Determine the (x, y) coordinate at the center of the cell enclosing the given text.  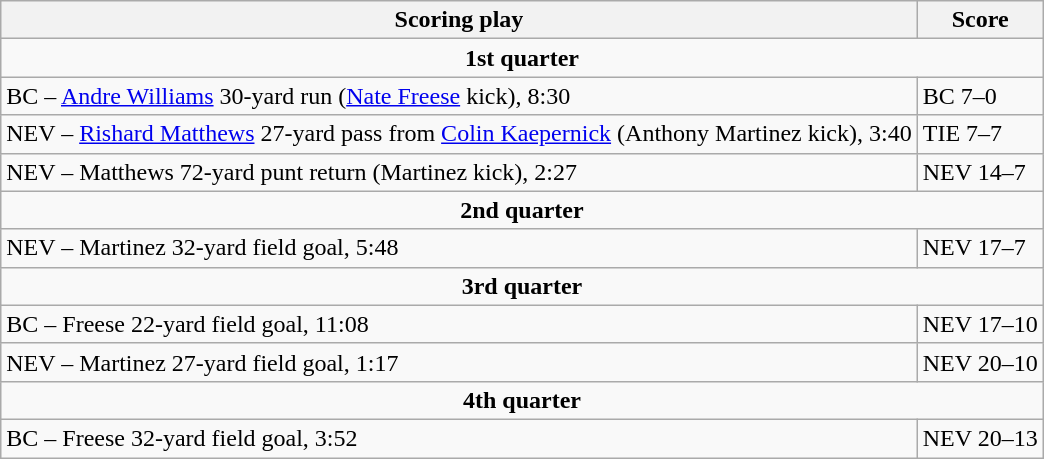
NEV 14–7 (980, 172)
Score (980, 20)
Scoring play (459, 20)
1st quarter (522, 58)
NEV – Matthews 72-yard punt return (Martinez kick), 2:27 (459, 172)
BC 7–0 (980, 96)
NEV – Rishard Matthews 27-yard pass from Colin Kaepernick (Anthony Martinez kick), 3:40 (459, 134)
NEV 17–10 (980, 324)
NEV 20–13 (980, 438)
BC – Andre Williams 30-yard run (Nate Freese kick), 8:30 (459, 96)
3rd quarter (522, 286)
NEV – Martinez 27-yard field goal, 1:17 (459, 362)
TIE 7–7 (980, 134)
NEV – Martinez 32-yard field goal, 5:48 (459, 248)
BC – Freese 22-yard field goal, 11:08 (459, 324)
BC – Freese 32-yard field goal, 3:52 (459, 438)
2nd quarter (522, 210)
NEV 17–7 (980, 248)
NEV 20–10 (980, 362)
4th quarter (522, 400)
